For the text-containing cell, return its midpoint in [X, Y] coordinate format. 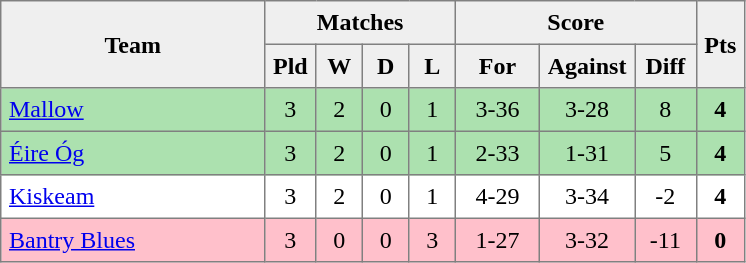
Éire Óg [133, 153]
Diff [666, 66]
Mallow [133, 110]
1-31 [586, 153]
Team [133, 44]
3-28 [586, 110]
5 [666, 153]
8 [666, 110]
1-27 [497, 240]
-2 [666, 197]
-11 [666, 240]
Pts [720, 44]
4-29 [497, 197]
Against [586, 66]
3-34 [586, 197]
2-33 [497, 153]
W [339, 66]
For [497, 66]
Bantry Blues [133, 240]
Matches [360, 23]
Pld [290, 66]
D [385, 66]
Score [576, 23]
3-32 [586, 240]
Kiskeam [133, 197]
3-36 [497, 110]
L [432, 66]
